Identify which cell holds the provided text, then report its [x, y] central coordinate. 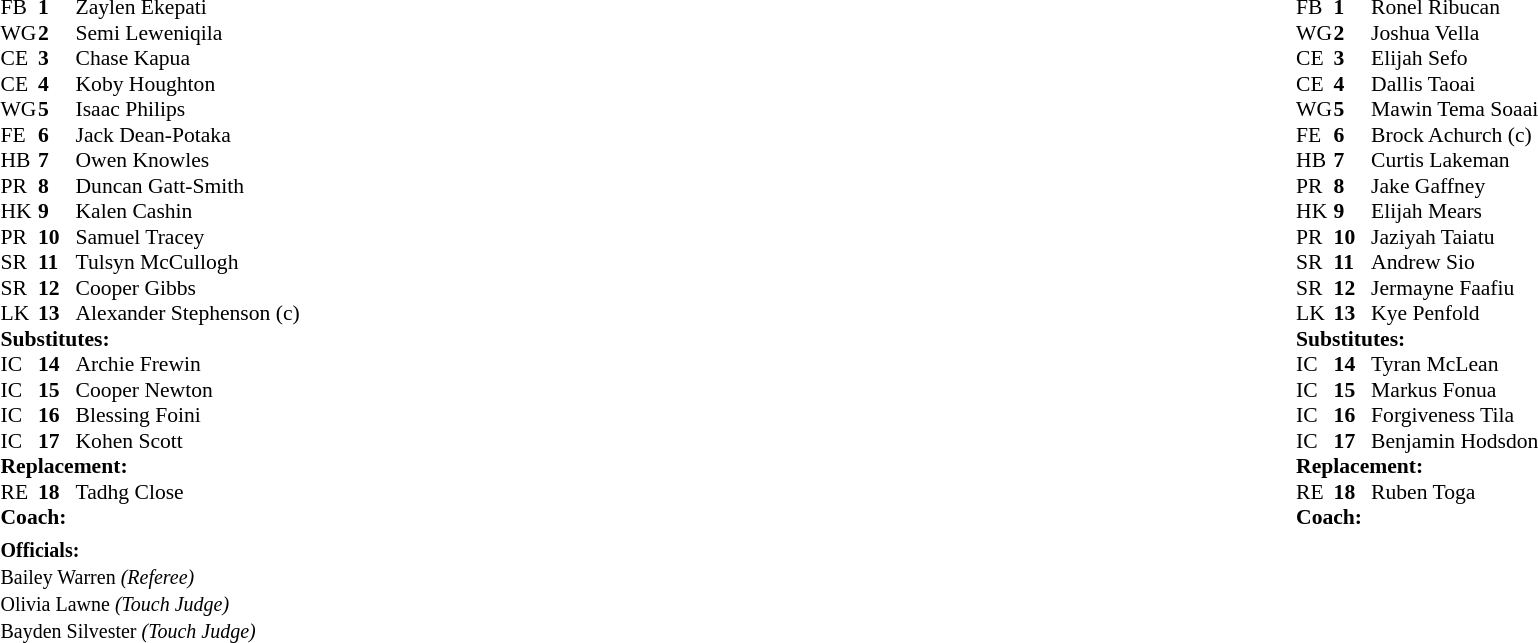
Jack Dean-Potaka [188, 135]
Semi Leweniqila [188, 33]
Dallis Taoai [1454, 84]
Alexander Stephenson (c) [188, 313]
Kye Penfold [1454, 313]
Cooper Newton [188, 390]
Archie Frewin [188, 365]
Elijah Mears [1454, 211]
Curtis Lakeman [1454, 161]
Benjamin Hodsdon [1454, 441]
Markus Fonua [1454, 390]
Kalen Cashin [188, 211]
Forgiveness Tila [1454, 415]
Mawin Tema Soaai [1454, 109]
Jake Gaffney [1454, 186]
Duncan Gatt-Smith [188, 186]
Chase Kapua [188, 59]
Koby Houghton [188, 84]
Kohen Scott [188, 441]
Cooper Gibbs [188, 288]
Brock Achurch (c) [1454, 135]
Owen Knowles [188, 161]
Blessing Foini [188, 415]
Samuel Tracey [188, 237]
Tadhg Close [188, 492]
Andrew Sio [1454, 263]
Tyran McLean [1454, 365]
Jermayne Faafiu [1454, 288]
Joshua Vella [1454, 33]
Tulsyn McCullogh [188, 263]
Ruben Toga [1454, 492]
Elijah Sefo [1454, 59]
Jaziyah Taiatu [1454, 237]
Isaac Philips [188, 109]
